From the cell containing the given text, extract its center point as [X, Y] coordinate. 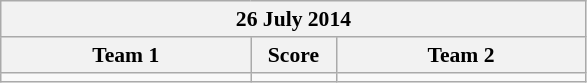
26 July 2014 [294, 19]
Team 1 [126, 55]
Team 2 [461, 55]
Score [294, 55]
